Determine the [x, y] coordinate at the center of the cell enclosing the given text.  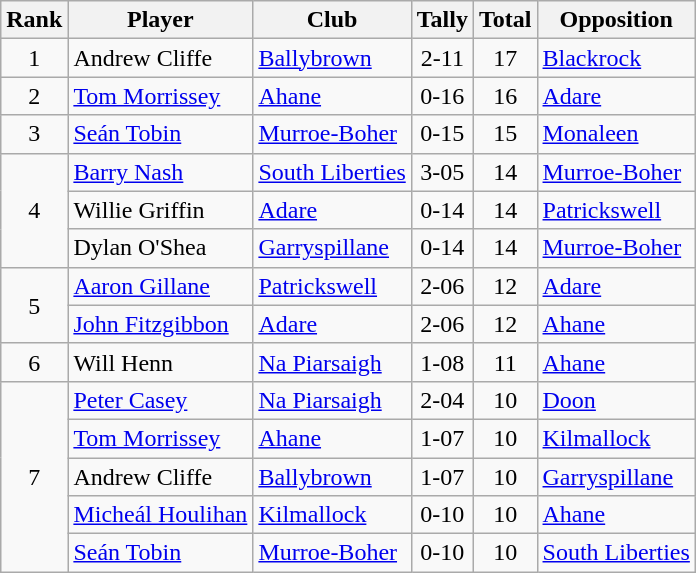
0-15 [442, 134]
2 [34, 96]
5 [34, 305]
2-11 [442, 58]
0-16 [442, 96]
Tally [442, 20]
4 [34, 210]
1-08 [442, 362]
Micheál Houlihan [160, 515]
Doon [616, 400]
John Fitzgibbon [160, 324]
3-05 [442, 172]
Monaleen [616, 134]
Dylan O'Shea [160, 248]
Club [332, 20]
6 [34, 362]
Blackrock [616, 58]
Total [505, 20]
15 [505, 134]
11 [505, 362]
Will Henn [160, 362]
Barry Nash [160, 172]
Player [160, 20]
17 [505, 58]
Opposition [616, 20]
1 [34, 58]
2-04 [442, 400]
16 [505, 96]
Aaron Gillane [160, 286]
3 [34, 134]
Peter Casey [160, 400]
Willie Griffin [160, 210]
Rank [34, 20]
7 [34, 476]
